Capture the cell that displays the provided text and extract its (X, Y) central coordinate. 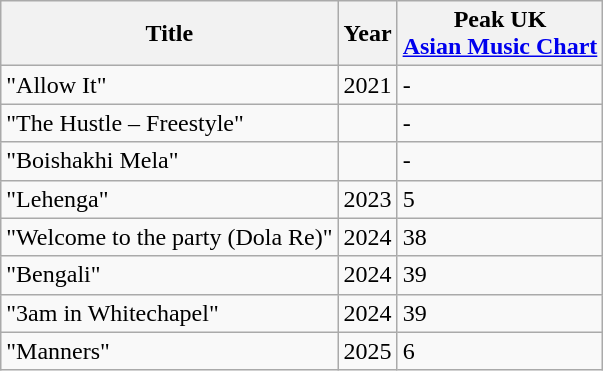
"Boishakhi Mela" (170, 161)
6 (500, 351)
"Manners" (170, 351)
"Lehenga" (170, 199)
"Allow It" (170, 85)
"The Hustle – Freestyle" (170, 123)
Peak UKAsian Music Chart (500, 34)
38 (500, 237)
Title (170, 34)
2021 (368, 85)
"Welcome to the party (Dola Re)" (170, 237)
"Bengali" (170, 275)
"3am in Whitechapel" (170, 313)
5 (500, 199)
Year (368, 34)
2023 (368, 199)
2025 (368, 351)
